From the cell containing the given text, extract its center point as [X, Y] coordinate. 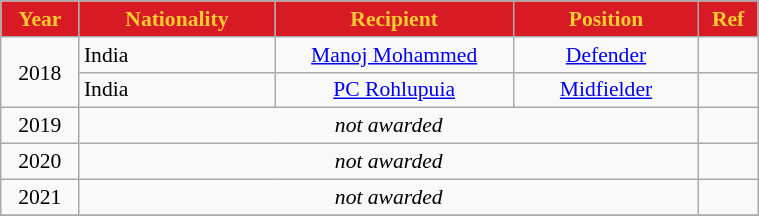
Recipient [394, 19]
2020 [40, 162]
2019 [40, 126]
2021 [40, 197]
Ref [728, 19]
Nationality [177, 19]
Defender [606, 55]
Midfielder [606, 90]
2018 [40, 72]
PC Rohlupuia [394, 90]
Year [40, 19]
Manoj Mohammed [394, 55]
Position [606, 19]
